Determine the [X, Y] coordinate at the center of the cell enclosing the given text.  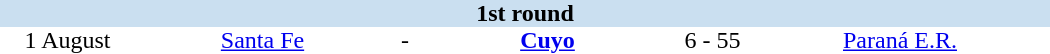
Paraná E.R. [900, 40]
Cuyo [548, 40]
1 August [68, 40]
- [405, 40]
6 - 55 [712, 40]
1st round [525, 14]
Santa Fe [262, 40]
